Capture the cell that displays the provided text and extract its (x, y) central coordinate. 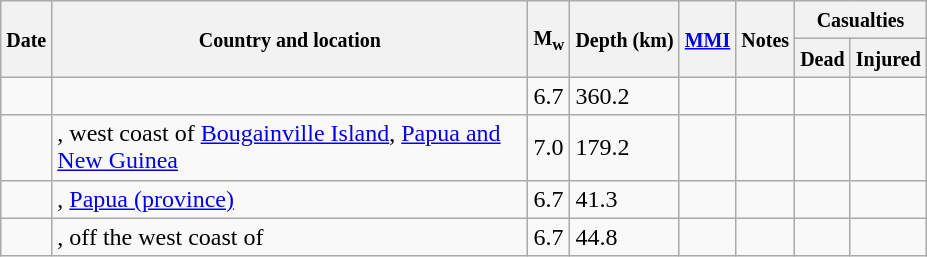
179.2 (624, 148)
Depth (km) (624, 39)
360.2 (624, 96)
, Papua (province) (290, 199)
Notes (766, 39)
41.3 (624, 199)
7.0 (549, 148)
Date (26, 39)
Injured (888, 58)
Casualties (861, 20)
MMI (708, 39)
Dead (823, 58)
, off the west coast of (290, 237)
Mw (549, 39)
Country and location (290, 39)
44.8 (624, 237)
, west coast of Bougainville Island, Papua and New Guinea (290, 148)
